Scan for the cell matching the given text and deliver its (X, Y) coordinate at center. 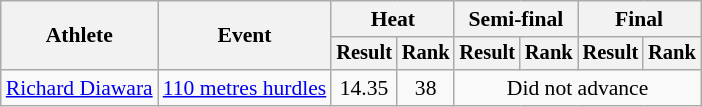
Did not advance (577, 88)
Semi-final (516, 19)
110 metres hurdles (245, 88)
Athlete (80, 36)
Richard Diawara (80, 88)
14.35 (364, 88)
Final (640, 19)
Heat (392, 19)
38 (426, 88)
Event (245, 36)
